Extract the (X, Y) coordinate from the center of the cell holding the provided text.  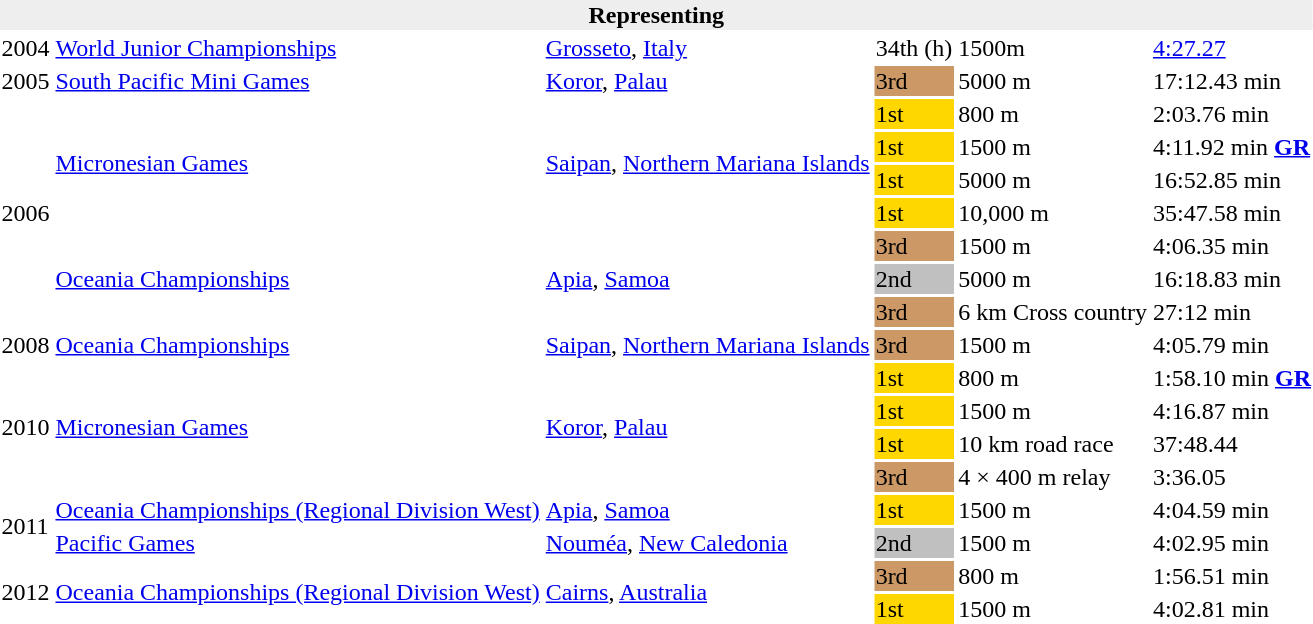
3:36.05 (1232, 477)
4:04.59 min (1232, 510)
2004 (26, 48)
10,000 m (1053, 213)
4:05.79 min (1232, 345)
27:12 min (1232, 312)
2012 (26, 592)
1500m (1053, 48)
10 km road race (1053, 444)
4:27.27 (1232, 48)
2006 (26, 213)
35:47.58 min (1232, 213)
4:02.81 min (1232, 609)
Nouméa, New Caledonia (708, 543)
2011 (26, 526)
34th (h) (914, 48)
Cairns, Australia (708, 592)
World Junior Championships (298, 48)
2010 (26, 428)
Pacific Games (298, 543)
South Pacific Mini Games (298, 81)
Grosseto, Italy (708, 48)
2005 (26, 81)
17:12.43 min (1232, 81)
2:03.76 min (1232, 114)
4 × 400 m relay (1053, 477)
1:58.10 min GR (1232, 378)
4:16.87 min (1232, 411)
1:56.51 min (1232, 576)
6 km Cross country (1053, 312)
Representing (656, 15)
4:11.92 min GR (1232, 147)
4:02.95 min (1232, 543)
2008 (26, 345)
37:48.44 (1232, 444)
4:06.35 min (1232, 246)
16:52.85 min (1232, 180)
16:18.83 min (1232, 279)
